For the text-containing cell, return its midpoint in [x, y] coordinate format. 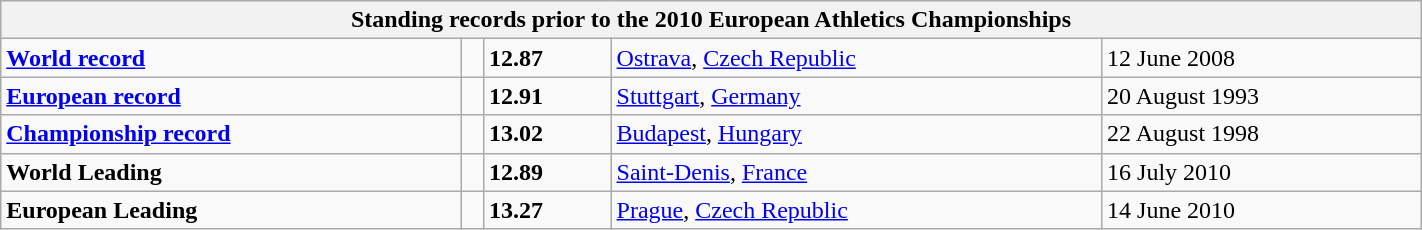
12.87 [548, 58]
12.89 [548, 172]
22 August 1998 [1262, 134]
20 August 1993 [1262, 96]
Saint-Denis, France [856, 172]
European record [232, 96]
Championship record [232, 134]
World record [232, 58]
16 July 2010 [1262, 172]
13.27 [548, 210]
World Leading [232, 172]
13.02 [548, 134]
Stuttgart, Germany [856, 96]
12.91 [548, 96]
European Leading [232, 210]
Ostrava, Czech Republic [856, 58]
Prague, Czech Republic [856, 210]
12 June 2008 [1262, 58]
Budapest, Hungary [856, 134]
Standing records prior to the 2010 European Athletics Championships [711, 20]
14 June 2010 [1262, 210]
